From the cell containing the given text, extract its center point as (X, Y) coordinate. 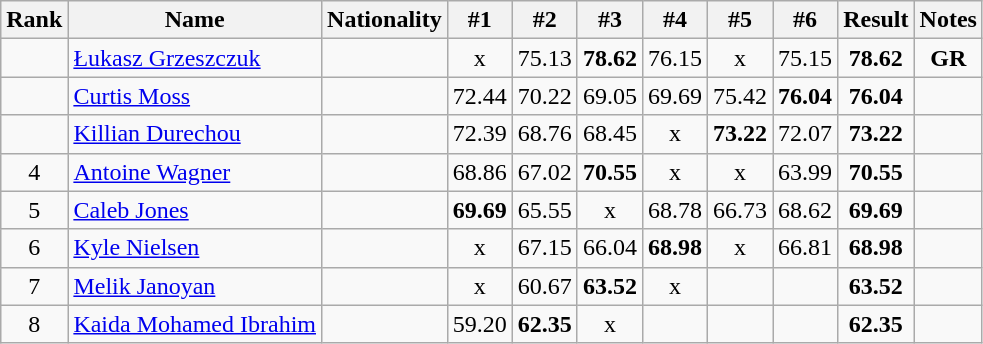
#4 (674, 20)
#1 (480, 20)
8 (34, 324)
72.07 (806, 134)
Nationality (385, 20)
68.78 (674, 210)
75.13 (544, 58)
68.86 (480, 172)
68.76 (544, 134)
63.99 (806, 172)
#6 (806, 20)
Rank (34, 20)
72.39 (480, 134)
Result (876, 20)
67.02 (544, 172)
6 (34, 248)
Killian Durechou (195, 134)
59.20 (480, 324)
Name (195, 20)
75.15 (806, 58)
Kaida Mohamed Ibrahim (195, 324)
7 (34, 286)
4 (34, 172)
76.15 (674, 58)
Kyle Nielsen (195, 248)
GR (948, 58)
66.73 (740, 210)
67.15 (544, 248)
#3 (610, 20)
Notes (948, 20)
5 (34, 210)
60.67 (544, 286)
69.05 (610, 96)
72.44 (480, 96)
Curtis Moss (195, 96)
#5 (740, 20)
68.62 (806, 210)
Melik Janoyan (195, 286)
65.55 (544, 210)
Antoine Wagner (195, 172)
Łukasz Grzeszczuk (195, 58)
66.04 (610, 248)
66.81 (806, 248)
#2 (544, 20)
Caleb Jones (195, 210)
68.45 (610, 134)
75.42 (740, 96)
70.22 (544, 96)
